Extract the [x, y] coordinate from the center of the cell holding the provided text.  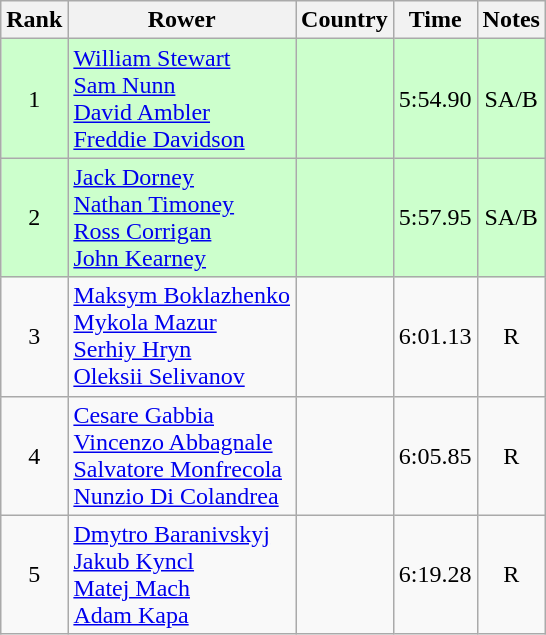
1 [34, 98]
6:01.13 [435, 336]
Time [435, 20]
Rower [182, 20]
5:54.90 [435, 98]
5 [34, 574]
4 [34, 456]
2 [34, 218]
Cesare GabbiaVincenzo AbbagnaleSalvatore MonfrecolaNunzio Di Colandrea [182, 456]
Rank [34, 20]
William StewartSam NunnDavid AmblerFreddie Davidson [182, 98]
Jack DorneyNathan TimoneyRoss CorriganJohn Kearney [182, 218]
5:57.95 [435, 218]
6:05.85 [435, 456]
Dmytro BaranivskyjJakub KynclMatej MachAdam Kapa [182, 574]
Notes [511, 20]
3 [34, 336]
Country [345, 20]
Maksym BoklazhenkoMykola MazurSerhiy HrynOleksii Selivanov [182, 336]
6:19.28 [435, 574]
